Scan for the cell matching the given text and deliver its [x, y] coordinate at center. 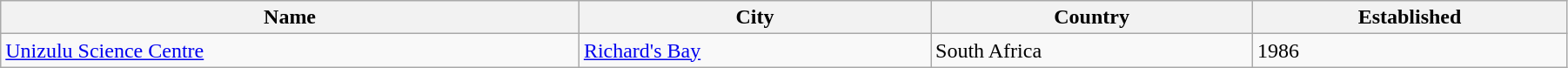
Richard's Bay [754, 51]
Unizulu Science Centre [291, 51]
1986 [1410, 51]
South Africa [1092, 51]
Established [1410, 17]
Country [1092, 17]
Name [291, 17]
City [754, 17]
